Identify which cell holds the provided text, then report its (x, y) central coordinate. 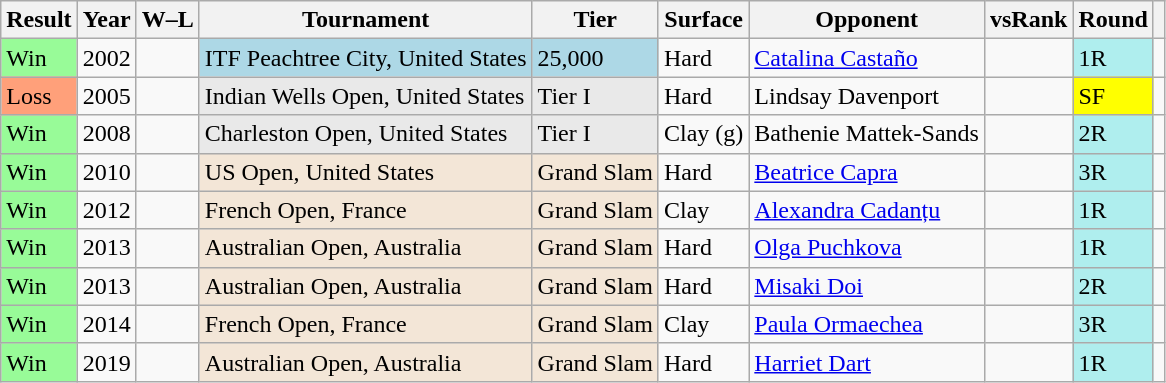
Misaki Doi (867, 286)
Catalina Castaño (867, 58)
Surface (703, 20)
Bathenie Mattek-Sands (867, 134)
Opponent (867, 20)
Loss (39, 96)
ITF Peachtree City, United States (366, 58)
Tournament (366, 20)
Olga Puchkova (867, 248)
2012 (106, 210)
2008 (106, 134)
Alexandra Cadanțu (867, 210)
SF (1113, 96)
2014 (106, 324)
Beatrice Capra (867, 172)
Tier (595, 20)
2005 (106, 96)
Paula Ormaechea (867, 324)
Clay (g) (703, 134)
Round (1113, 20)
2019 (106, 362)
Charleston Open, United States (366, 134)
Result (39, 20)
Harriet Dart (867, 362)
25,000 (595, 58)
W–L (168, 20)
2010 (106, 172)
Indian Wells Open, United States (366, 96)
2002 (106, 58)
US Open, United States (366, 172)
Lindsay Davenport (867, 96)
vsRank (1028, 20)
Year (106, 20)
